Return [X, Y] of the center of cell containing provided text 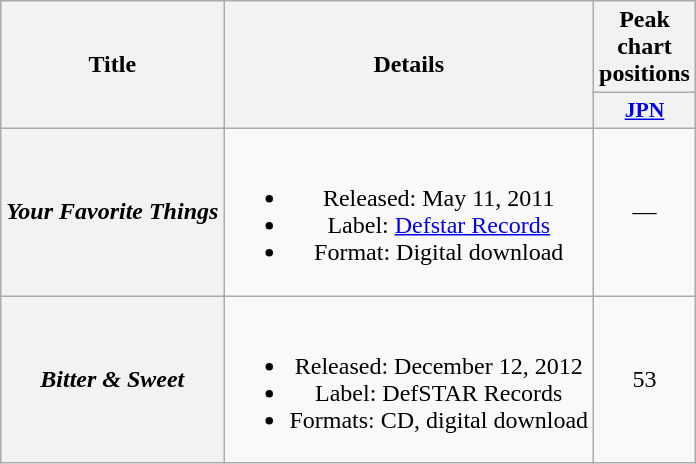
JPN [645, 111]
53 [645, 380]
Released: May 11, 2011Label: Defstar RecordsFormat: Digital download [409, 212]
Title [112, 65]
Peak chart positions [645, 47]
Your Favorite Things [112, 212]
Details [409, 65]
Bitter & Sweet [112, 380]
— [645, 212]
Released: December 12, 2012Label: DefSTAR RecordsFormats: CD, digital download [409, 380]
